Search for the cell housing the specified text and yield its (x, y) center coordinate. 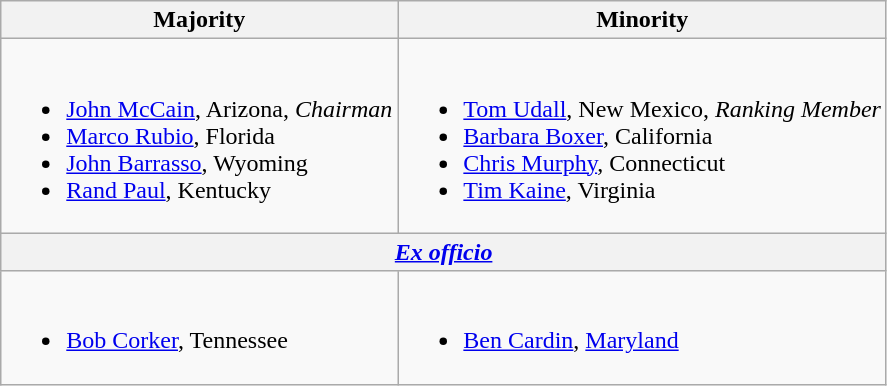
Ben Cardin, Maryland (642, 328)
Majority (200, 20)
Tom Udall, New Mexico, Ranking MemberBarbara Boxer, CaliforniaChris Murphy, ConnecticutTim Kaine, Virginia (642, 136)
John McCain, Arizona, ChairmanMarco Rubio, FloridaJohn Barrasso, WyomingRand Paul, Kentucky (200, 136)
Ex officio (444, 252)
Bob Corker, Tennessee (200, 328)
Minority (642, 20)
